Find where the given text appears and provide that cell's center as [X, Y] coordinate. 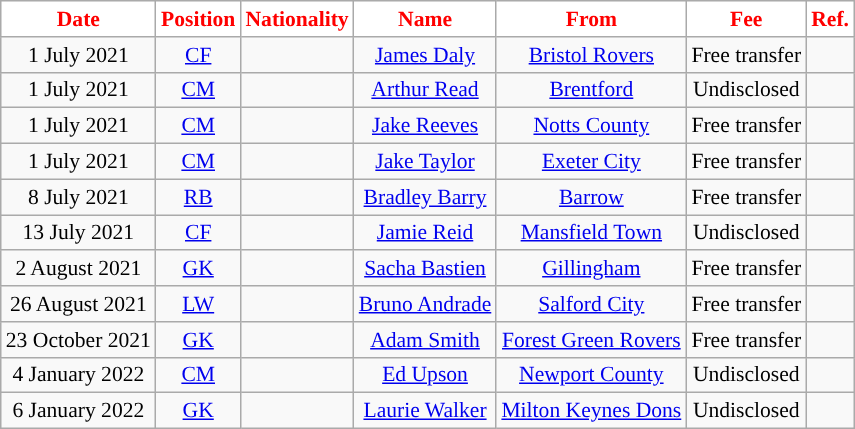
Salford City [591, 304]
From [591, 19]
Milton Keynes Dons [591, 411]
Newport County [591, 375]
Sacha Bastien [426, 269]
Bristol Rovers [591, 55]
Mansfield Town [591, 233]
6 January 2022 [78, 411]
Notts County [591, 126]
Jake Taylor [426, 162]
23 October 2021 [78, 340]
Gillingham [591, 269]
LW [198, 304]
Forest Green Rovers [591, 340]
8 July 2021 [78, 197]
Nationality [296, 19]
Position [198, 19]
Ref. [830, 19]
4 January 2022 [78, 375]
Date [78, 19]
Brentford [591, 90]
2 August 2021 [78, 269]
Bradley Barry [426, 197]
Ed Upson [426, 375]
Adam Smith [426, 340]
Jamie Reid [426, 233]
13 July 2021 [78, 233]
Fee [746, 19]
Barrow [591, 197]
James Daly [426, 55]
RB [198, 197]
Arthur Read [426, 90]
Bruno Andrade [426, 304]
Exeter City [591, 162]
Jake Reeves [426, 126]
Name [426, 19]
Laurie Walker [426, 411]
26 August 2021 [78, 304]
